Detect which cell encompasses the target text, then output its [X, Y] center coordinate. 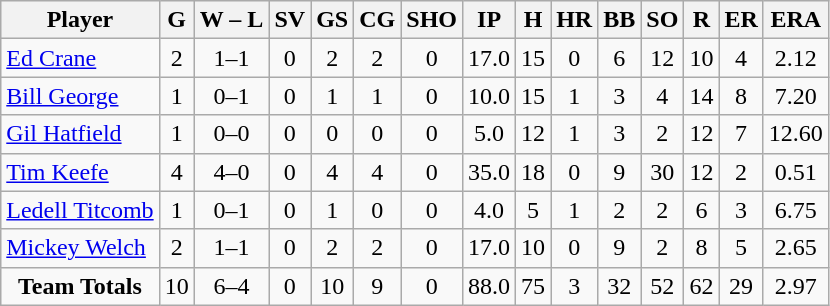
88.0 [490, 286]
75 [534, 286]
Team Totals [80, 286]
35.0 [490, 172]
G [176, 20]
2.97 [796, 286]
ER [741, 20]
GS [332, 20]
62 [702, 286]
0.51 [796, 172]
18 [534, 172]
4.0 [490, 210]
Mickey Welch [80, 248]
30 [662, 172]
SHO [432, 20]
0–0 [232, 134]
4–0 [232, 172]
7.20 [796, 96]
6.75 [796, 210]
ERA [796, 20]
7 [741, 134]
52 [662, 286]
H [534, 20]
12.60 [796, 134]
W – L [232, 20]
Bill George [80, 96]
5.0 [490, 134]
29 [741, 286]
HR [574, 20]
BB [620, 20]
2.12 [796, 58]
6–4 [232, 286]
CG [378, 20]
10.0 [490, 96]
Ledell Titcomb [80, 210]
Ed Crane [80, 58]
Tim Keefe [80, 172]
32 [620, 286]
Player [80, 20]
R [702, 20]
IP [490, 20]
14 [702, 96]
SV [290, 20]
2.65 [796, 248]
SO [662, 20]
Gil Hatfield [80, 134]
